Return [X, Y] of the center of cell containing provided text 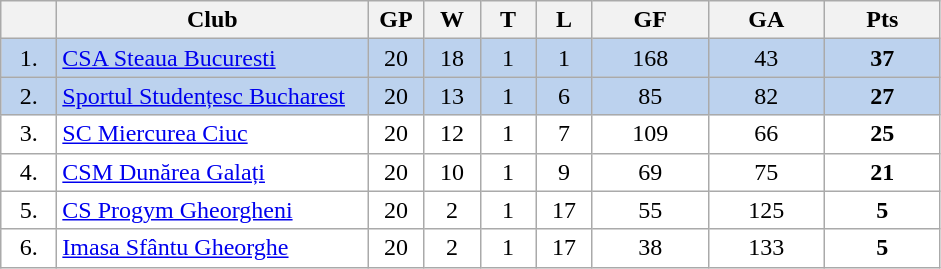
Pts [882, 20]
3. [29, 134]
SC Miercurea Ciuc [212, 134]
9 [564, 172]
125 [766, 210]
6. [29, 248]
Sportul Studențesc Bucharest [212, 96]
6 [564, 96]
CS Progym Gheorgheni [212, 210]
GF [650, 20]
L [564, 20]
66 [766, 134]
43 [766, 58]
168 [650, 58]
18 [452, 58]
CSM Dunărea Galați [212, 172]
10 [452, 172]
5. [29, 210]
Imasa Sfântu Gheorghe [212, 248]
GA [766, 20]
Club [212, 20]
75 [766, 172]
37 [882, 58]
82 [766, 96]
1. [29, 58]
7 [564, 134]
W [452, 20]
85 [650, 96]
21 [882, 172]
38 [650, 248]
13 [452, 96]
133 [766, 248]
27 [882, 96]
2. [29, 96]
CSA Steaua Bucuresti [212, 58]
69 [650, 172]
4. [29, 172]
T [508, 20]
55 [650, 210]
GP [396, 20]
109 [650, 134]
12 [452, 134]
25 [882, 134]
